Scan for the cell matching the given text and deliver its [x, y] coordinate at center. 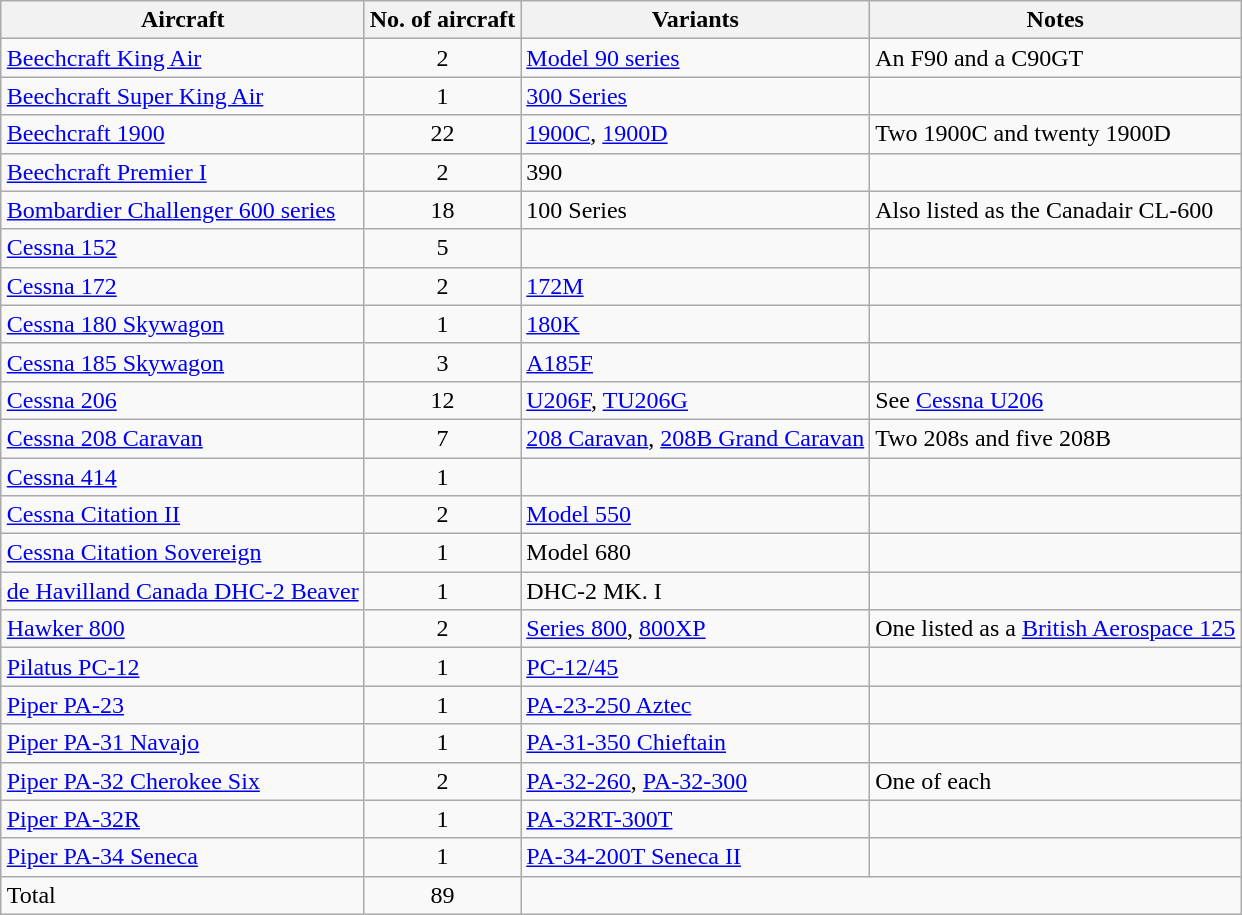
5 [442, 248]
390 [696, 172]
Cessna 172 [182, 286]
172M [696, 286]
Cessna 185 Skywagon [182, 362]
PC-12/45 [696, 667]
Total [182, 895]
U206F, TU206G [696, 400]
Beechcraft 1900 [182, 134]
12 [442, 400]
Beechcraft King Air [182, 58]
Cessna Citation II [182, 515]
One of each [1056, 781]
Piper PA-34 Seneca [182, 857]
Series 800, 800XP [696, 629]
de Havilland Canada DHC-2 Beaver [182, 591]
7 [442, 438]
100 Series [696, 210]
3 [442, 362]
Variants [696, 20]
See Cessna U206 [1056, 400]
180K [696, 324]
208 Caravan, 208B Grand Caravan [696, 438]
Cessna Citation Sovereign [182, 553]
300 Series [696, 96]
Model 680 [696, 553]
PA-32-260, PA-32-300 [696, 781]
Two 1900C and twenty 1900D [1056, 134]
Model 90 series [696, 58]
No. of aircraft [442, 20]
89 [442, 895]
DHC-2 MK. I [696, 591]
Piper PA-23 [182, 705]
Beechcraft Premier I [182, 172]
Cessna 414 [182, 477]
Pilatus PC-12 [182, 667]
Cessna 152 [182, 248]
Bombardier Challenger 600 series [182, 210]
Piper PA-31 Navajo [182, 743]
Cessna 180 Skywagon [182, 324]
Cessna 208 Caravan [182, 438]
One listed as a British Aerospace 125 [1056, 629]
Beechcraft Super King Air [182, 96]
Piper PA-32 Cherokee Six [182, 781]
PA-23-250 Aztec [696, 705]
Hawker 800 [182, 629]
An F90 and a C90GT [1056, 58]
Aircraft [182, 20]
22 [442, 134]
18 [442, 210]
Model 550 [696, 515]
Also listed as the Canadair CL-600 [1056, 210]
PA-32RT-300T [696, 819]
Two 208s and five 208B [1056, 438]
Notes [1056, 20]
Piper PA-32R [182, 819]
Cessna 206 [182, 400]
A185F [696, 362]
PA-31-350 Chieftain [696, 743]
1900C, 1900D [696, 134]
PA-34-200T Seneca II [696, 857]
